Pinpoint the cell where the given text exists, returning its (x, y) midpoint coordinate. 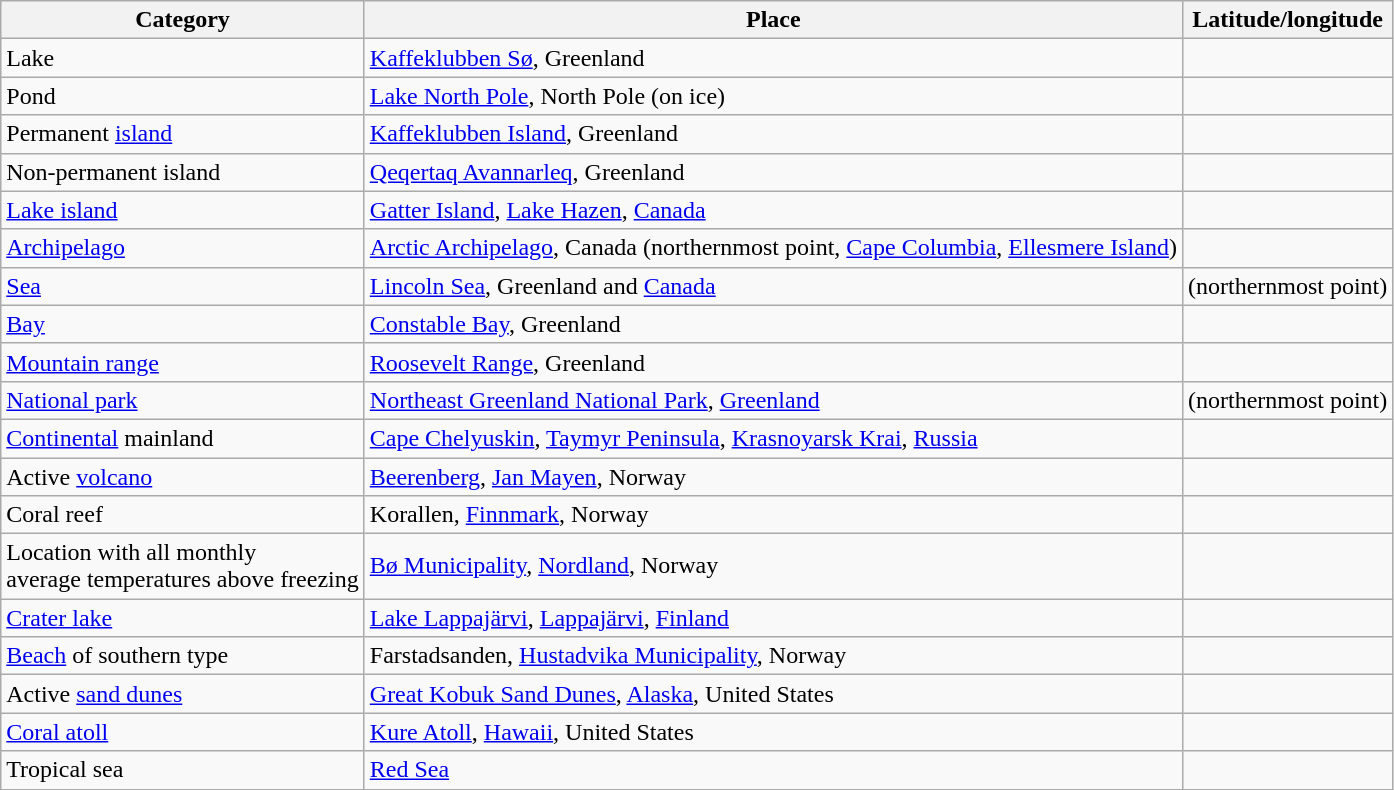
Location with all monthlyaverage temperatures above freezing (183, 566)
Lincoln Sea, Greenland and Canada (773, 286)
Kaffeklubben Sø, Greenland (773, 58)
Red Sea (773, 770)
Permanent island (183, 134)
Great Kobuk Sand Dunes, Alaska, United States (773, 694)
Pond (183, 96)
Lake island (183, 210)
Kure Atoll, Hawaii, United States (773, 732)
Beerenberg, Jan Mayen, Norway (773, 477)
Lake North Pole, North Pole (on ice) (773, 96)
Latitude/longitude (1287, 20)
Lake (183, 58)
Beach of southern type (183, 656)
Sea (183, 286)
Bay (183, 324)
Roosevelt Range, Greenland (773, 362)
Continental mainland (183, 438)
Lake Lappajärvi, Lappajärvi, Finland (773, 618)
Arctic Archipelago, Canada (northernmost point, Cape Columbia, Ellesmere Island) (773, 248)
Tropical sea (183, 770)
Active volcano (183, 477)
Gatter Island, Lake Hazen, Canada (773, 210)
Place (773, 20)
Constable Bay, Greenland (773, 324)
Bø Municipality, Nordland, Norway (773, 566)
Coral reef (183, 515)
Coral atoll (183, 732)
Northeast Greenland National Park, Greenland (773, 400)
Non-permanent island (183, 172)
Crater lake (183, 618)
Korallen, Finnmark, Norway (773, 515)
National park (183, 400)
Farstadsanden, Hustadvika Municipality, Norway (773, 656)
Active sand dunes (183, 694)
Mountain range (183, 362)
Kaffeklubben Island, Greenland (773, 134)
Archipelago (183, 248)
Qeqertaq Avannarleq, Greenland (773, 172)
Category (183, 20)
Cape Chelyuskin, Taymyr Peninsula, Krasnoyarsk Krai, Russia (773, 438)
